Return the (x, y) coordinate for the center point of the cell that contains the specified text.  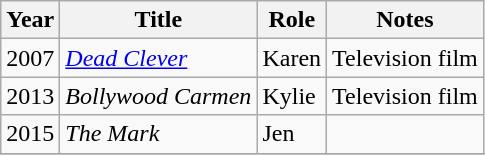
Kylie (292, 96)
2007 (30, 58)
Karen (292, 58)
Bollywood Carmen (158, 96)
The Mark (158, 134)
Year (30, 20)
Jen (292, 134)
Dead Clever (158, 58)
2015 (30, 134)
2013 (30, 96)
Notes (406, 20)
Role (292, 20)
Title (158, 20)
